For the text-containing cell, return its midpoint in (x, y) coordinate format. 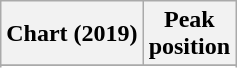
Chart (2019) (72, 34)
Peakposition (189, 34)
